Return the (x, y) coordinate for the center point of the cell that contains the specified text.  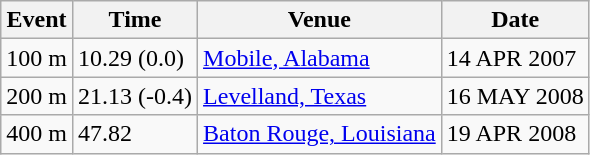
Mobile, Alabama (320, 58)
19 APR 2008 (515, 134)
Levelland, Texas (320, 96)
400 m (37, 134)
10.29 (0.0) (134, 58)
Event (37, 20)
Baton Rouge, Louisiana (320, 134)
21.13 (-0.4) (134, 96)
14 APR 2007 (515, 58)
Time (134, 20)
200 m (37, 96)
Venue (320, 20)
16 MAY 2008 (515, 96)
Date (515, 20)
100 m (37, 58)
47.82 (134, 134)
